From the cell containing the given text, extract its center point as [X, Y] coordinate. 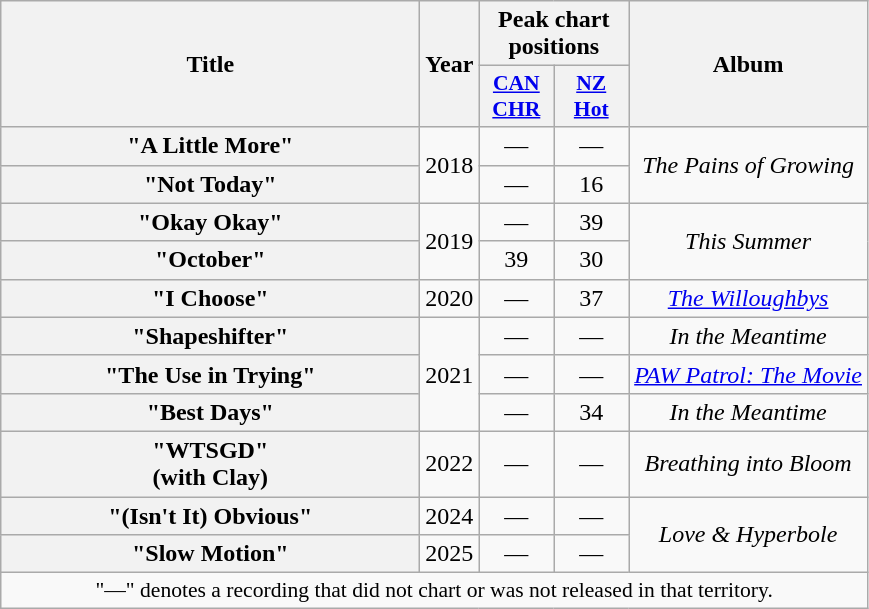
"October" [210, 260]
CANCHR [516, 96]
2024 [450, 515]
2019 [450, 241]
"I Choose" [210, 298]
2020 [450, 298]
"Not Today" [210, 184]
"The Use in Trying" [210, 374]
Breathing into Bloom [748, 464]
2025 [450, 554]
NZHot [592, 96]
16 [592, 184]
This Summer [748, 241]
The Pains of Growing [748, 165]
30 [592, 260]
"Best Days" [210, 412]
"—" denotes a recording that did not chart or was not released in that territory. [434, 591]
"WTSGD"(with Clay) [210, 464]
"Slow Motion" [210, 554]
Album [748, 64]
Peak chart positions [554, 34]
PAW Patrol: The Movie [748, 374]
37 [592, 298]
"A Little More" [210, 146]
Love & Hyperbole [748, 534]
"Okay Okay" [210, 222]
"Shapeshifter" [210, 336]
2018 [450, 165]
"(Isn't It) Obvious" [210, 515]
34 [592, 412]
2022 [450, 464]
Title [210, 64]
Year [450, 64]
The Willoughbys [748, 298]
2021 [450, 374]
